For the text-containing cell, return its midpoint in [x, y] coordinate format. 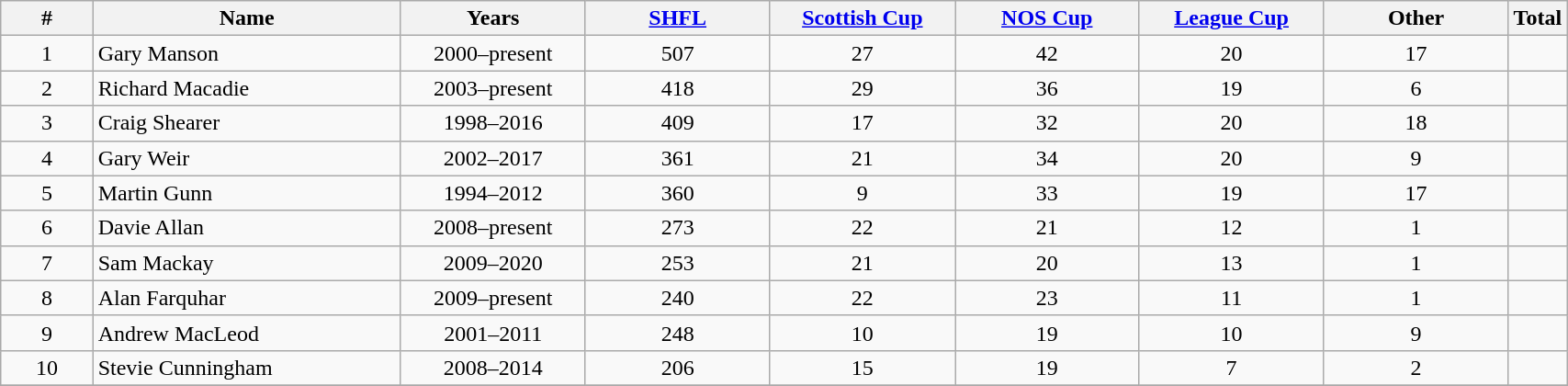
2001–2011 [492, 333]
NOS Cup [1047, 18]
360 [678, 193]
11 [1231, 298]
5 [47, 193]
2009–2020 [492, 263]
12 [1231, 228]
361 [678, 158]
Davie Allan [246, 228]
Scottish Cup [862, 18]
2009–present [492, 298]
29 [862, 88]
240 [678, 298]
273 [678, 228]
2008–present [492, 228]
Martin Gunn [246, 193]
2002–2017 [492, 158]
Richard Macadie [246, 88]
Alan Farquhar [246, 298]
206 [678, 368]
409 [678, 123]
Total [1538, 18]
Years [492, 18]
Name [246, 18]
3 [47, 123]
Andrew MacLeod [246, 333]
42 [1047, 53]
34 [1047, 158]
Craig Shearer [246, 123]
18 [1416, 123]
4 [47, 158]
2003–present [492, 88]
33 [1047, 193]
Gary Manson [246, 53]
253 [678, 263]
27 [862, 53]
SHFL [678, 18]
36 [1047, 88]
1994–2012 [492, 193]
1998–2016 [492, 123]
Gary Weir [246, 158]
418 [678, 88]
13 [1231, 263]
Sam Mackay [246, 263]
Stevie Cunningham [246, 368]
32 [1047, 123]
15 [862, 368]
Other [1416, 18]
2008–2014 [492, 368]
507 [678, 53]
248 [678, 333]
League Cup [1231, 18]
2000–present [492, 53]
23 [1047, 298]
# [47, 18]
8 [47, 298]
